Scan for the cell matching the given text and deliver its (X, Y) coordinate at center. 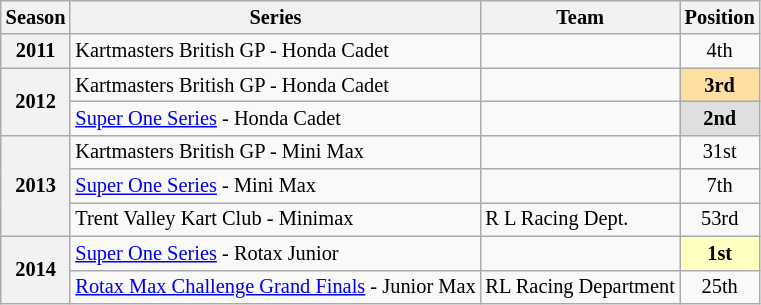
Super One Series - Rotax Junior (275, 253)
25th (720, 287)
53rd (720, 219)
Team (580, 17)
2012 (36, 102)
1st (720, 253)
Trent Valley Kart Club - Minimax (275, 219)
Super One Series - Mini Max (275, 186)
R L Racing Dept. (580, 219)
2nd (720, 118)
Rotax Max Challenge Grand Finals - Junior Max (275, 287)
2013 (36, 186)
Position (720, 17)
Kartmasters British GP - Mini Max (275, 152)
RL Racing Department (580, 287)
Super One Series - Honda Cadet (275, 118)
7th (720, 186)
3rd (720, 85)
2014 (36, 270)
4th (720, 51)
Season (36, 17)
Series (275, 17)
2011 (36, 51)
31st (720, 152)
